Detect which cell encompasses the target text, then output its (X, Y) center coordinate. 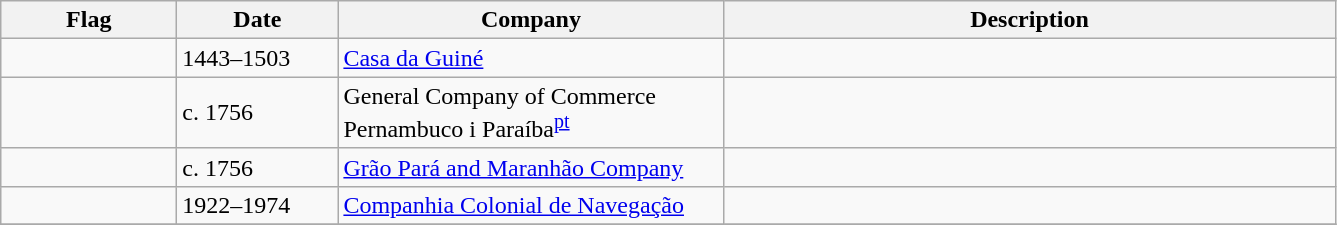
Description (1030, 20)
Flag (89, 20)
1922–1974 (258, 205)
Grão Pará and Maranhão Company (531, 167)
Date (258, 20)
1443–1503 (258, 58)
Company (531, 20)
Companhia Colonial de Navegação (531, 205)
Casa da Guiné (531, 58)
General Company of Commerce Pernambuco i Paraíbapt (531, 113)
